Capture the cell that displays the provided text and extract its (x, y) central coordinate. 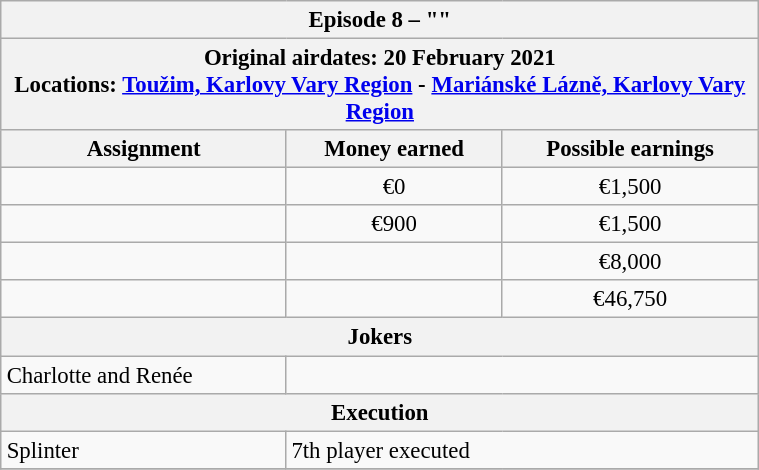
€8,000 (630, 262)
Money earned (394, 149)
Execution (380, 412)
€900 (394, 224)
Episode 8 – "" (380, 20)
Assignment (144, 149)
7th player executed (522, 450)
€0 (394, 187)
Charlotte and Renée (144, 375)
Possible earnings (630, 149)
Splinter (144, 450)
Original airdates: 20 February 2021Locations: Toužim, Karlovy Vary Region - Mariánské Lázně, Karlovy Vary Region (380, 84)
Jokers (380, 337)
€46,750 (630, 299)
